Output the [X, Y] coordinate of the center of the cell containing the given text.  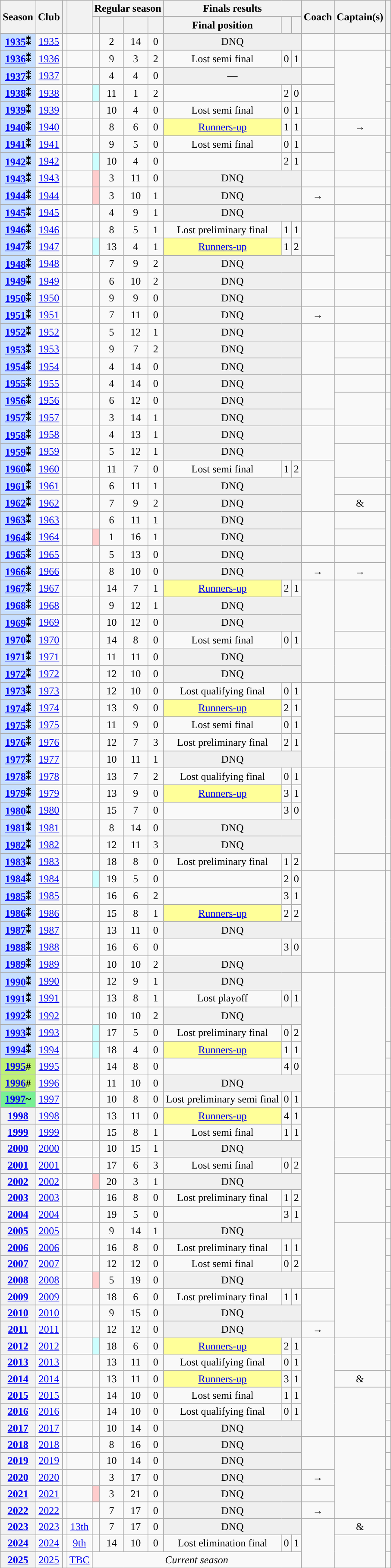
1954⁑ [18, 367]
1935⁑ [18, 42]
1938⁑ [18, 93]
1982⁑ [18, 845]
1939 [49, 110]
1937 [49, 76]
1969⁑ [18, 623]
1973⁑ [18, 691]
1947⁑ [18, 247]
1960 [49, 469]
1989⁑ [18, 964]
1944⁑ [18, 196]
1980 [49, 811]
1990 [49, 982]
1991⁑ [18, 998]
1951⁑ [18, 315]
1944 [49, 196]
1987 [49, 930]
1978 [49, 776]
1935 [49, 42]
1959 [49, 452]
1962⁑ [18, 503]
1980⁑ [18, 811]
Lost playoff [223, 998]
1986 [49, 913]
Club [49, 17]
1940 [49, 127]
1955 [49, 383]
Finals results [232, 9]
9th [79, 1543]
— [232, 76]
1936 [49, 59]
1963⁑ [18, 520]
1963 [49, 520]
1940⁑ [18, 127]
1974 [49, 708]
1987⁑ [18, 930]
1957⁑ [18, 418]
1974⁑ [18, 708]
1953 [49, 349]
1965⁑ [18, 554]
1948 [49, 264]
1989 [49, 964]
1950 [49, 298]
Current season [197, 1559]
1983⁑ [18, 862]
1951 [49, 315]
1958⁑ [18, 435]
1991 [49, 998]
1978⁑ [18, 776]
1985 [49, 896]
TBC [79, 1559]
1972⁑ [18, 674]
1941⁑ [18, 144]
1955⁑ [18, 383]
1958 [49, 435]
1995 [49, 1067]
1971⁑ [18, 657]
1992 [49, 1016]
1994 [49, 1050]
1979 [49, 794]
1979⁑ [18, 794]
1983 [49, 862]
1964 [49, 537]
1961 [49, 486]
1949 [49, 281]
13th [79, 1527]
1939⁑ [18, 110]
1966 [49, 571]
1981 [49, 828]
1947 [49, 247]
1952 [49, 332]
1977⁑ [18, 759]
1962 [49, 503]
1960⁑ [18, 469]
1946 [49, 230]
1945⁑ [18, 212]
1966⁑ [18, 571]
1970 [49, 640]
1977 [49, 759]
1975 [49, 725]
1984 [49, 879]
1948⁑ [18, 264]
1956 [49, 401]
1943 [49, 178]
1981⁑ [18, 828]
1984⁑ [18, 879]
1950⁑ [18, 298]
1953⁑ [18, 349]
Season [18, 17]
1956⁑ [18, 401]
1993⁑ [18, 1033]
1990⁑ [18, 982]
1938 [49, 93]
1967 [49, 589]
1952⁑ [18, 332]
1965 [49, 554]
1961⁑ [18, 486]
1972 [49, 674]
1975⁑ [18, 725]
1970⁑ [18, 640]
21 [136, 1494]
Regular season [128, 9]
1967⁑ [18, 589]
1964⁑ [18, 537]
1996# [18, 1083]
1937⁑ [18, 76]
1996 [49, 1083]
Coach [318, 17]
1995# [18, 1067]
1992⁑ [18, 1016]
1997~ [18, 1099]
1997 [49, 1099]
1943⁑ [18, 178]
1993 [49, 1033]
1988 [49, 947]
1942⁑ [18, 162]
1971 [49, 657]
1969 [49, 623]
Lost elimination final [223, 1543]
1968 [49, 605]
1942 [49, 162]
1959⁑ [18, 452]
1968⁑ [18, 605]
1936⁑ [18, 59]
20 [112, 1182]
Captain(s) [360, 17]
1945 [49, 212]
1976 [49, 742]
1985⁑ [18, 896]
1976⁑ [18, 742]
Final position [223, 25]
1988⁑ [18, 947]
1941 [49, 144]
Lost preliminary semi final [223, 1099]
1986⁑ [18, 913]
1982 [49, 845]
1973 [49, 691]
1949⁑ [18, 281]
1954 [49, 367]
1994⁑ [18, 1050]
1946⁑ [18, 230]
1957 [49, 418]
